Output the (x, y) coordinate of the center of the cell containing the given text.  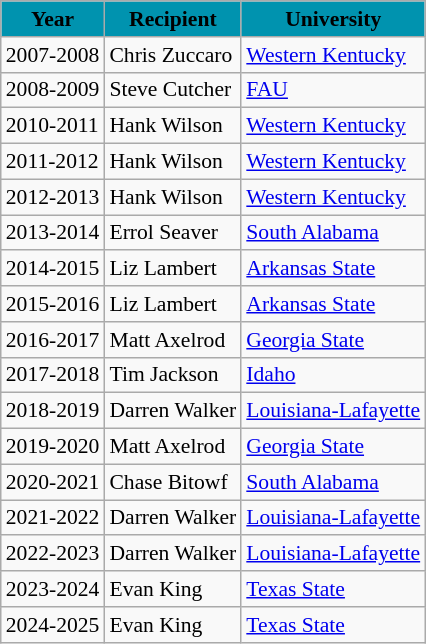
2019-2020 (53, 447)
Chase Bitowf (172, 482)
University (333, 19)
2014-2015 (53, 269)
2013-2014 (53, 233)
FAU (333, 90)
2021-2022 (53, 518)
Year (53, 19)
2008-2009 (53, 90)
2007-2008 (53, 55)
Idaho (333, 375)
2017-2018 (53, 375)
Chris Zuccaro (172, 55)
Recipient (172, 19)
2010-2011 (53, 126)
2024-2025 (53, 625)
Errol Seaver (172, 233)
2020-2021 (53, 482)
Tim Jackson (172, 375)
2018-2019 (53, 411)
2012-2013 (53, 197)
2022-2023 (53, 554)
Steve Cutcher (172, 90)
2016-2017 (53, 340)
2015-2016 (53, 304)
2023-2024 (53, 589)
2011-2012 (53, 162)
